Identify which cell holds the provided text, then report its [X, Y] central coordinate. 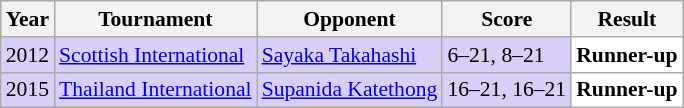
Scottish International [156, 55]
Tournament [156, 19]
Year [28, 19]
2012 [28, 55]
16–21, 16–21 [506, 90]
Thailand International [156, 90]
Supanida Katethong [350, 90]
Sayaka Takahashi [350, 55]
Result [626, 19]
2015 [28, 90]
Score [506, 19]
Opponent [350, 19]
6–21, 8–21 [506, 55]
